Return [x, y] of the center of cell containing provided text 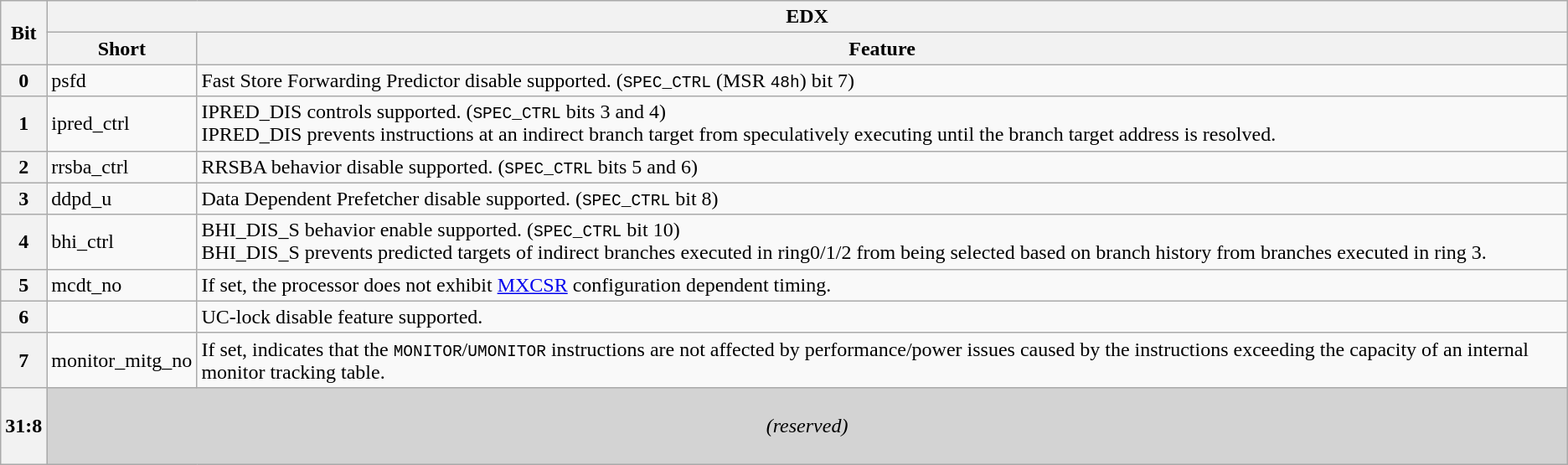
bhi_ctrl [122, 241]
Fast Store Forwarding Predictor disable supported. (SPEC_CTRL (MSR 48h) bit 7) [882, 80]
(reserved) [807, 426]
1 [23, 124]
RRSBA behavior disable supported. (SPEC_CTRL bits 5 and 6) [882, 167]
Feature [882, 49]
monitor_mitg_no [122, 360]
mcdt_no [122, 285]
7 [23, 360]
5 [23, 285]
EDX [807, 17]
6 [23, 317]
Short [122, 49]
rrsba_ctrl [122, 167]
4 [23, 241]
31:8 [23, 426]
If set, the processor does not exhibit MXCSR configuration dependent timing. [882, 285]
Bit [23, 33]
ddpd_u [122, 199]
0 [23, 80]
3 [23, 199]
Data Dependent Prefetcher disable supported. (SPEC_CTRL bit 8) [882, 199]
psfd [122, 80]
UC-lock disable feature supported. [882, 317]
2 [23, 167]
ipred_ctrl [122, 124]
